Locate the cell with the specified text and output its [X, Y] center coordinate. 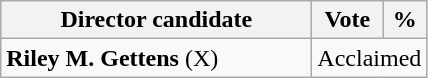
Director candidate [156, 20]
Riley M. Gettens (X) [156, 58]
Acclaimed [370, 58]
% [405, 20]
Vote [348, 20]
